Return (X, Y) of the center of cell containing provided text 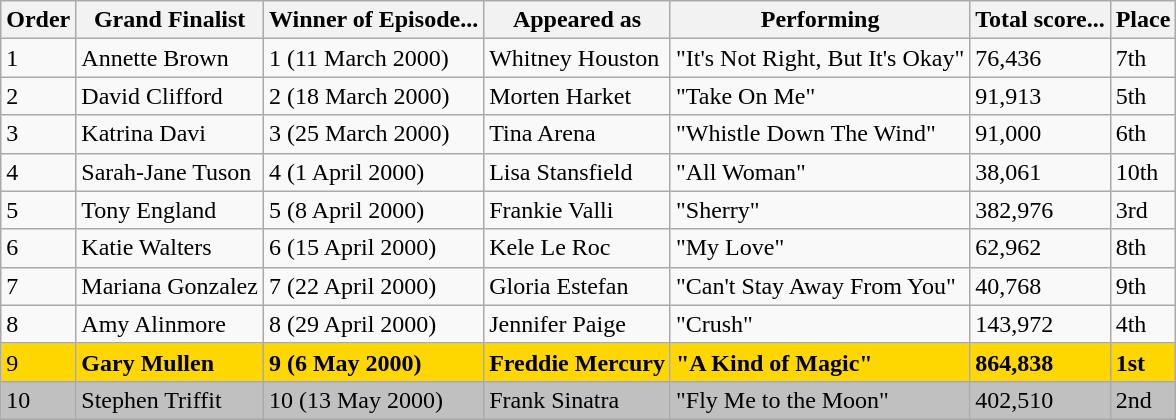
2 (18 March 2000) (373, 96)
1 (38, 58)
Total score... (1040, 20)
Frankie Valli (578, 210)
Place (1143, 20)
5 (38, 210)
382,976 (1040, 210)
10th (1143, 172)
Mariana Gonzalez (170, 286)
David Clifford (170, 96)
Morten Harket (578, 96)
6th (1143, 134)
Katrina Davi (170, 134)
Amy Alinmore (170, 324)
"A Kind of Magic" (820, 362)
Kele Le Roc (578, 248)
864,838 (1040, 362)
Jennifer Paige (578, 324)
Order (38, 20)
10 (38, 400)
402,510 (1040, 400)
76,436 (1040, 58)
"Fly Me to the Moon" (820, 400)
Frank Sinatra (578, 400)
6 (38, 248)
"Take On Me" (820, 96)
2nd (1143, 400)
9 (38, 362)
5 (8 April 2000) (373, 210)
8 (29 April 2000) (373, 324)
"It's Not Right, But It's Okay" (820, 58)
8th (1143, 248)
Tony England (170, 210)
2 (38, 96)
Appeared as (578, 20)
"Crush" (820, 324)
"All Woman" (820, 172)
143,972 (1040, 324)
3rd (1143, 210)
"Sherry" (820, 210)
Stephen Triffit (170, 400)
10 (13 May 2000) (373, 400)
Performing (820, 20)
Grand Finalist (170, 20)
3 (25 March 2000) (373, 134)
Winner of Episode... (373, 20)
40,768 (1040, 286)
91,000 (1040, 134)
Sarah-Jane Tuson (170, 172)
Tina Arena (578, 134)
6 (15 April 2000) (373, 248)
8 (38, 324)
Whitney Houston (578, 58)
7th (1143, 58)
38,061 (1040, 172)
7 (38, 286)
Katie Walters (170, 248)
Annette Brown (170, 58)
4 (38, 172)
4 (1 April 2000) (373, 172)
"Whistle Down The Wind" (820, 134)
4th (1143, 324)
Gloria Estefan (578, 286)
"My Love" (820, 248)
1st (1143, 362)
Gary Mullen (170, 362)
5th (1143, 96)
9th (1143, 286)
Lisa Stansfield (578, 172)
3 (38, 134)
91,913 (1040, 96)
62,962 (1040, 248)
9 (6 May 2000) (373, 362)
Freddie Mercury (578, 362)
7 (22 April 2000) (373, 286)
"Can't Stay Away From You" (820, 286)
1 (11 March 2000) (373, 58)
